Output the [X, Y] coordinate of the center of the cell containing the given text.  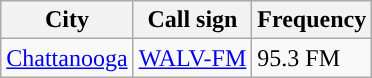
WALV-FM [192, 58]
95.3 FM [312, 58]
Chattanooga [67, 58]
Call sign [192, 20]
Frequency [312, 20]
City [67, 20]
